Output the (X, Y) coordinate of the center of the cell containing the given text.  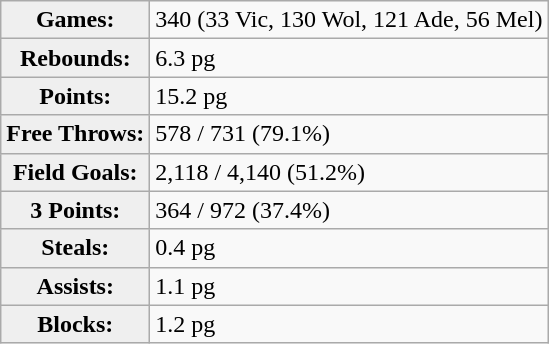
Assists: (76, 286)
364 / 972 (37.4%) (349, 210)
Points: (76, 96)
0.4 pg (349, 248)
1.1 pg (349, 286)
Field Goals: (76, 172)
15.2 pg (349, 96)
1.2 pg (349, 324)
Free Throws: (76, 134)
578 / 731 (79.1%) (349, 134)
Rebounds: (76, 58)
Blocks: (76, 324)
2,118 / 4,140 (51.2%) (349, 172)
340 (33 Vic, 130 Wol, 121 Ade, 56 Mel) (349, 20)
Games: (76, 20)
Steals: (76, 248)
3 Points: (76, 210)
6.3 pg (349, 58)
